From the cell containing the given text, extract its center point as [X, Y] coordinate. 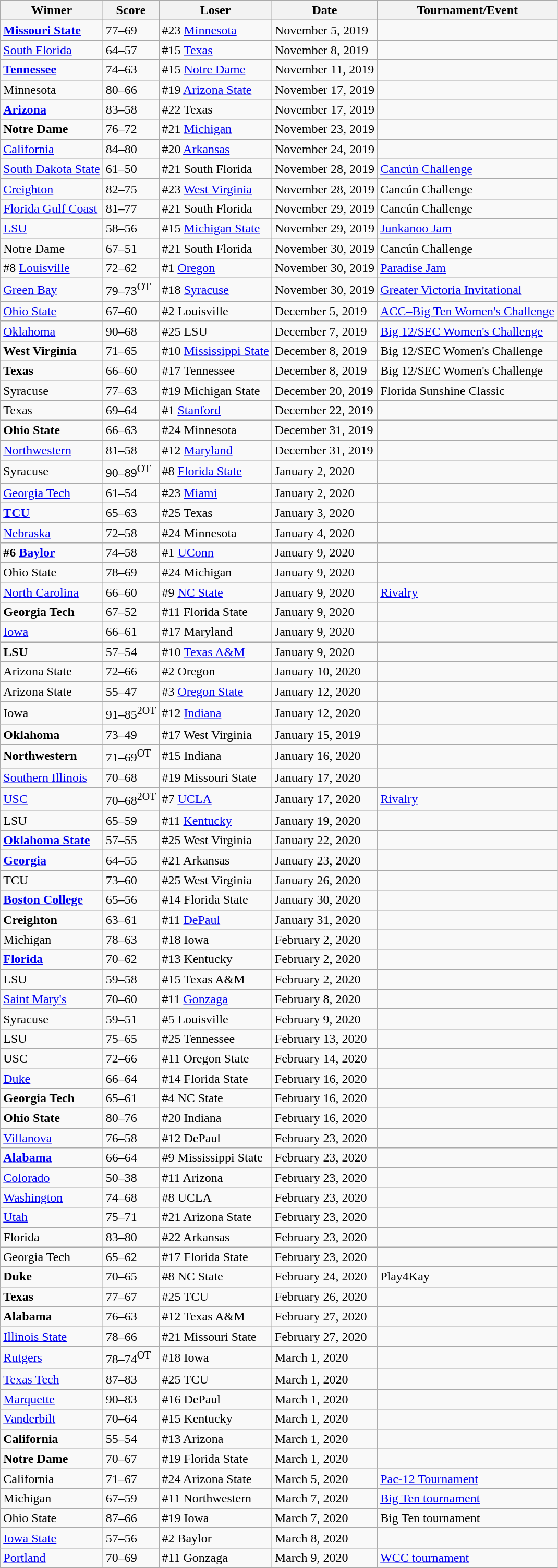
December 7, 2019 [324, 331]
81–77 [131, 208]
76–72 [131, 129]
50–38 [131, 1178]
Portland [52, 1558]
#23 Minnesota [215, 30]
Villanova [52, 1138]
#8 UCLA [215, 1197]
71–69OT [131, 757]
69–64 [131, 410]
64–55 [131, 860]
Nebraska [52, 533]
Green Bay [52, 290]
Washington [52, 1197]
#19 Arizona State [215, 90]
#12 Indiana [215, 713]
February 13, 2020 [324, 1039]
January 15, 2019 [324, 734]
November 24, 2019 [324, 149]
70–67 [131, 1459]
61–50 [131, 169]
78–63 [131, 940]
#1 Oregon [215, 268]
75–71 [131, 1217]
West Virginia [52, 351]
#2 Oregon [215, 672]
#7 UCLA [215, 799]
55–47 [131, 692]
76–63 [131, 1316]
64–57 [131, 50]
Missouri State [52, 30]
#17 West Virginia [215, 734]
65–62 [131, 1257]
#25 Texas [215, 513]
WCC tournament [467, 1558]
Score [131, 10]
#3 Oregon State [215, 692]
87–83 [131, 1379]
Marquette [52, 1399]
South Dakota State [52, 169]
#15 Notre Dame [215, 70]
78–74OT [131, 1358]
#15 Kentucky [215, 1419]
Pac-12 Tournament [467, 1478]
73–49 [131, 734]
Oklahoma State [52, 841]
#20 Arkansas [215, 149]
#2 Baylor [215, 1538]
#21 Michigan [215, 129]
87–66 [131, 1518]
December 22, 2019 [324, 410]
March 8, 2020 [324, 1538]
90–83 [131, 1399]
#15 Texas [215, 50]
#1 UConn [215, 552]
Utah [52, 1217]
91–852OT [131, 713]
#21 Missouri State [215, 1336]
#12 Texas A&M [215, 1316]
65–59 [131, 821]
70–60 [131, 999]
58–56 [131, 228]
70–682OT [131, 799]
March 9, 2020 [324, 1558]
North Carolina [52, 592]
#19 Iowa [215, 1518]
77–69 [131, 30]
70–64 [131, 1419]
South Florida [52, 50]
#25 Tennessee [215, 1039]
January 16, 2020 [324, 757]
70–68 [131, 777]
#9 NC State [215, 592]
#24 Arizona State [215, 1478]
January 22, 2020 [324, 841]
Play4Kay [467, 1277]
78–69 [131, 572]
65–61 [131, 1098]
#11 Florida State [215, 612]
83–58 [131, 109]
71–67 [131, 1478]
January 19, 2020 [324, 821]
#11 DePaul [215, 920]
Rutgers [52, 1358]
Tennessee [52, 70]
90–68 [131, 331]
#8 Louisville [52, 268]
59–51 [131, 1019]
ACC–Big Ten Women's Challenge [467, 311]
73–60 [131, 880]
82–75 [131, 189]
November 5, 2019 [324, 30]
#13 Arizona [215, 1439]
#15 Michigan State [215, 228]
#21 Arkansas [215, 860]
#15 Texas A&M [215, 979]
#1 Stanford [215, 410]
90–89OT [131, 472]
55–54 [131, 1439]
December 5, 2019 [324, 311]
#10 Mississippi State [215, 351]
Vanderbilt [52, 1419]
74–58 [131, 552]
65–63 [131, 513]
#5 Louisville [215, 1019]
January 4, 2020 [324, 533]
57–56 [131, 1538]
#17 Maryland [215, 632]
#10 Texas A&M [215, 652]
#16 DePaul [215, 1399]
84–80 [131, 149]
#22 Texas [215, 109]
February 24, 2020 [324, 1277]
February 9, 2020 [324, 1019]
80–76 [131, 1118]
January 26, 2020 [324, 880]
Tournament/Event [467, 10]
January 30, 2020 [324, 900]
#9 Mississippi State [215, 1158]
November 11, 2019 [324, 70]
67–52 [131, 612]
#19 Missouri State [215, 777]
57–54 [131, 652]
#21 Arizona State [215, 1217]
76–58 [131, 1138]
Loser [215, 10]
Iowa State [52, 1538]
67–59 [131, 1498]
February 8, 2020 [324, 999]
February 14, 2020 [324, 1058]
#8 Florida State [215, 472]
78–66 [131, 1336]
83–80 [131, 1237]
80–66 [131, 90]
70–62 [131, 959]
57–55 [131, 841]
Junkanoo Jam [467, 228]
Boston College [52, 900]
77–67 [131, 1297]
#22 Arkansas [215, 1237]
70–65 [131, 1277]
#11 Oregon State [215, 1058]
Paradise Jam [467, 268]
72–62 [131, 268]
January 3, 2020 [324, 513]
63–61 [131, 920]
67–51 [131, 249]
Texas Tech [52, 1379]
Saint Mary's [52, 999]
#6 Baylor [52, 552]
67–60 [131, 311]
#19 Michigan State [215, 390]
75–65 [131, 1039]
#12 Maryland [215, 450]
72–58 [131, 533]
79–73OT [131, 290]
#17 Tennessee [215, 371]
#12 DePaul [215, 1138]
#19 Florida State [215, 1459]
#8 NC State [215, 1277]
November 23, 2019 [324, 129]
#20 Indiana [215, 1118]
January 23, 2020 [324, 860]
Minnesota [52, 90]
February 26, 2020 [324, 1297]
Georgia [52, 860]
January 31, 2020 [324, 920]
Date [324, 10]
#13 Kentucky [215, 959]
#11 Arizona [215, 1178]
Colorado [52, 1178]
#23 West Virginia [215, 189]
Florida Sunshine Classic [467, 390]
December 20, 2019 [324, 390]
59–58 [131, 979]
March 5, 2020 [324, 1478]
#23 Miami [215, 493]
#17 Florida State [215, 1257]
66–61 [131, 632]
66–63 [131, 430]
#4 NC State [215, 1098]
65–56 [131, 900]
Illinois State [52, 1336]
Arizona [52, 109]
Florida Gulf Coast [52, 208]
#24 Michigan [215, 572]
#11 Northwestern [215, 1498]
74–63 [131, 70]
81–58 [131, 450]
#25 LSU [215, 331]
70–69 [131, 1558]
74–68 [131, 1197]
#15 Indiana [215, 757]
Southern Illinois [52, 777]
#2 Louisville [215, 311]
Winner [52, 10]
January 10, 2020 [324, 672]
77–63 [131, 390]
61–54 [131, 493]
71–65 [131, 351]
#11 Kentucky [215, 821]
November 8, 2019 [324, 50]
#18 Syracuse [215, 290]
Greater Victoria Invitational [467, 290]
